Locate the cell with the specified text and output its (x, y) center coordinate. 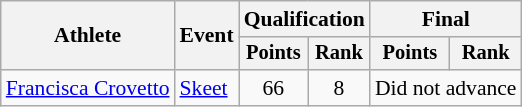
Final (446, 19)
8 (339, 88)
66 (274, 88)
Did not advance (446, 88)
Francisca Crovetto (88, 88)
Skeet (207, 88)
Athlete (88, 36)
Event (207, 36)
Qualification (304, 19)
